Locate the cell with the specified text and output its [X, Y] center coordinate. 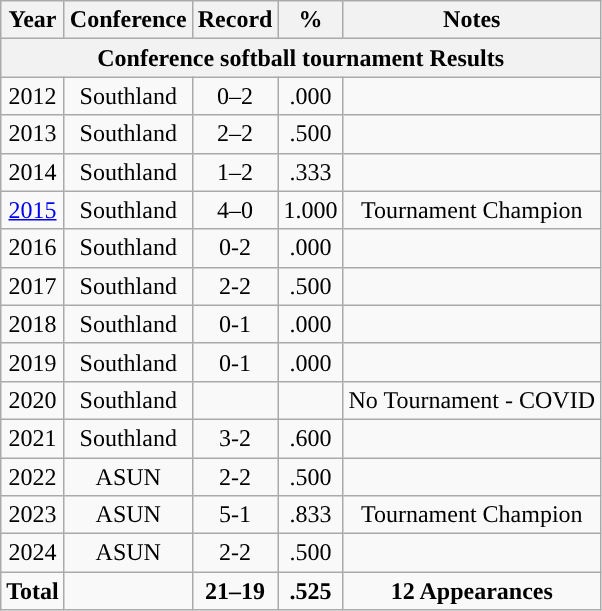
2022 [33, 477]
% [310, 20]
0-2 [235, 248]
.333 [310, 172]
Conference [128, 20]
2015 [33, 210]
.600 [310, 438]
2013 [33, 134]
1.000 [310, 210]
Notes [472, 20]
2019 [33, 362]
2–2 [235, 134]
Conference softball tournament Results [301, 58]
3-2 [235, 438]
21–19 [235, 591]
Total [33, 591]
Record [235, 20]
2016 [33, 248]
2021 [33, 438]
2024 [33, 553]
.833 [310, 515]
No Tournament - COVID [472, 400]
.525 [310, 591]
12 Appearances [472, 591]
2023 [33, 515]
2017 [33, 286]
2018 [33, 324]
2020 [33, 400]
2014 [33, 172]
4–0 [235, 210]
0–2 [235, 96]
5-1 [235, 515]
2012 [33, 96]
1–2 [235, 172]
Year [33, 20]
